Scan for the cell matching the given text and deliver its [X, Y] coordinate at center. 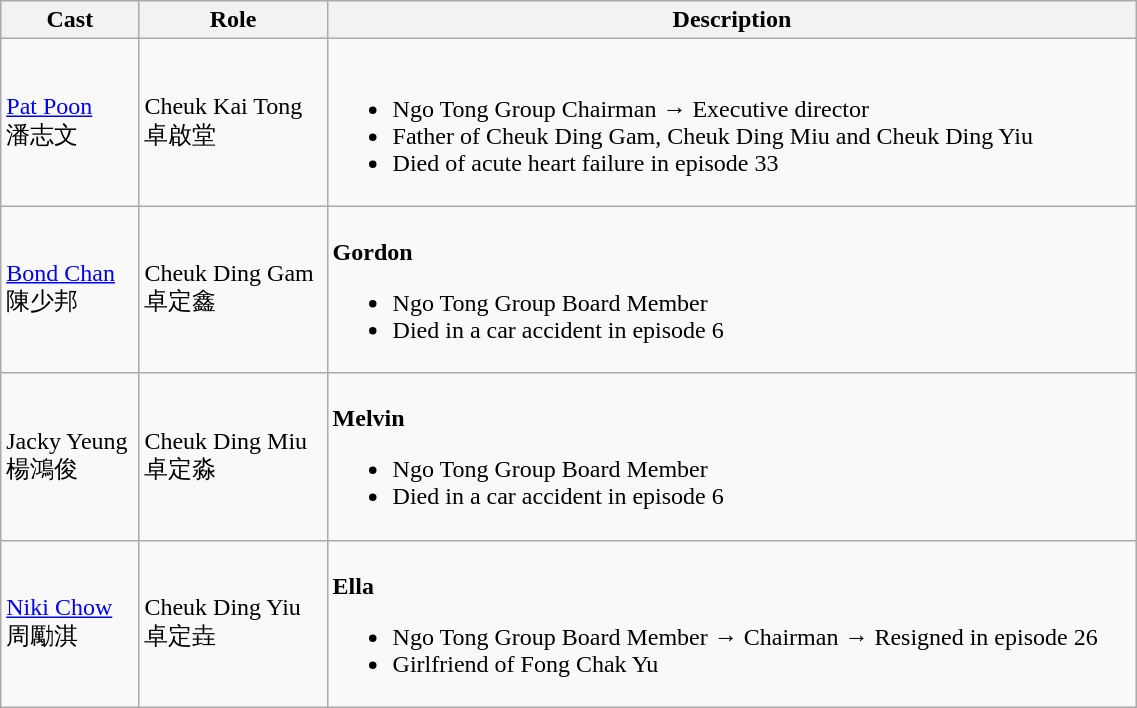
Ngo Tong Group Chairman → Executive directorFather of Cheuk Ding Gam, Cheuk Ding Miu and Cheuk Ding YiuDied of acute heart failure in episode 33 [732, 122]
Jacky Yeung 楊鴻俊 [70, 456]
Cheuk Kai Tong 卓啟堂 [233, 122]
Bond Chan 陳少邦 [70, 290]
Pat Poon潘志文 [70, 122]
GordonNgo Tong Group Board MemberDied in a car accident in episode 6 [732, 290]
MelvinNgo Tong Group Board MemberDied in a car accident in episode 6 [732, 456]
Cheuk Ding Miu 卓定淼 [233, 456]
Cheuk Ding Yiu 卓定垚 [233, 624]
Niki Chow 周勵淇 [70, 624]
EllaNgo Tong Group Board Member → Chairman → Resigned in episode 26Girlfriend of Fong Chak Yu [732, 624]
Cheuk Ding Gam 卓定鑫 [233, 290]
Description [732, 20]
Role [233, 20]
Cast [70, 20]
